From the cell containing the given text, extract its center point as (X, Y) coordinate. 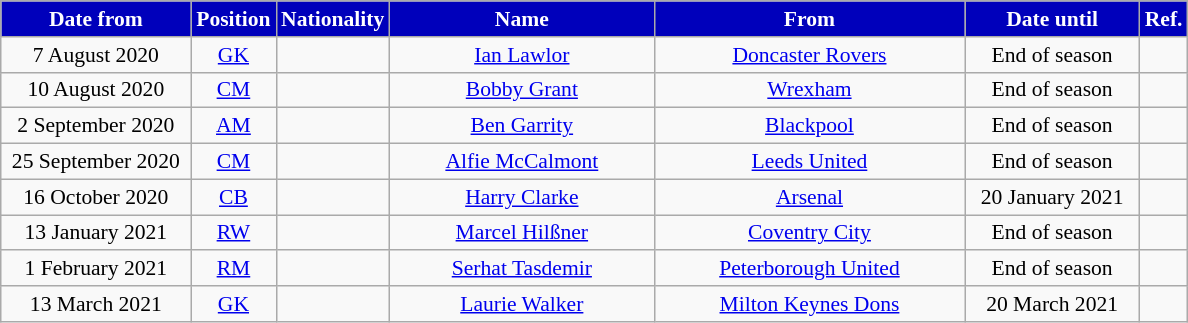
Position (234, 19)
From (809, 19)
Ref. (1164, 19)
2 September 2020 (96, 126)
Milton Keynes Dons (809, 304)
Leeds United (809, 162)
20 March 2021 (1052, 304)
Alfie McCalmont (522, 162)
CB (234, 197)
Date from (96, 19)
Date until (1052, 19)
Marcel Hilßner (522, 233)
7 August 2020 (96, 55)
13 March 2021 (96, 304)
Laurie Walker (522, 304)
Nationality (332, 19)
Ian Lawlor (522, 55)
Blackpool (809, 126)
20 January 2021 (1052, 197)
25 September 2020 (96, 162)
Doncaster Rovers (809, 55)
Harry Clarke (522, 197)
Serhat Tasdemir (522, 269)
16 October 2020 (96, 197)
RM (234, 269)
Wrexham (809, 90)
13 January 2021 (96, 233)
10 August 2020 (96, 90)
Peterborough United (809, 269)
Arsenal (809, 197)
1 February 2021 (96, 269)
Coventry City (809, 233)
Bobby Grant (522, 90)
RW (234, 233)
Name (522, 19)
Ben Garrity (522, 126)
AM (234, 126)
